Locate the cell with the specified text and output its [x, y] center coordinate. 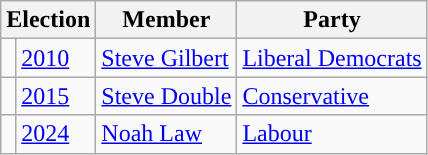
Labour [332, 134]
Conservative [332, 96]
Party [332, 20]
2024 [56, 134]
Noah Law [166, 134]
Election [48, 20]
Steve Double [166, 96]
Steve Gilbert [166, 58]
2015 [56, 96]
2010 [56, 58]
Member [166, 20]
Liberal Democrats [332, 58]
